For the text-containing cell, return its midpoint in (x, y) coordinate format. 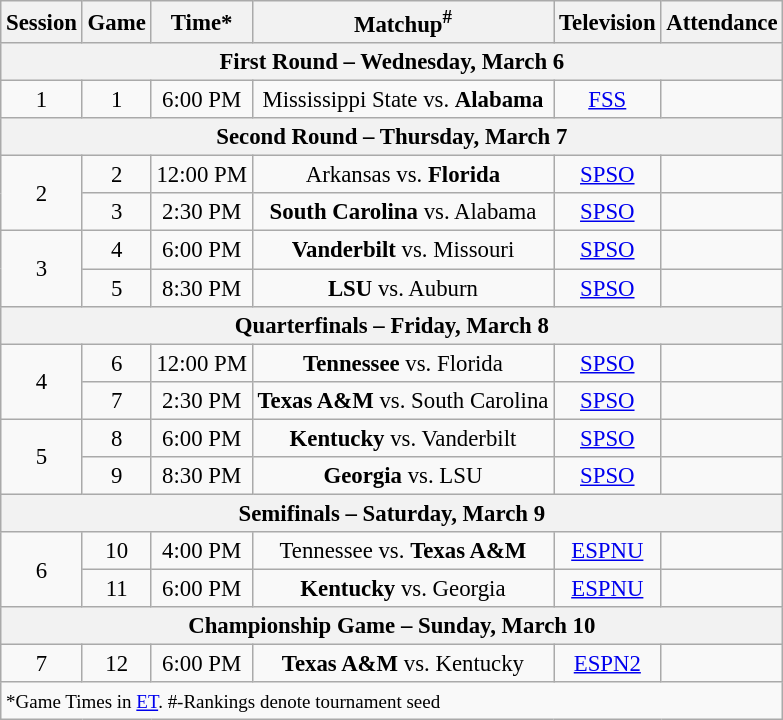
Session (42, 22)
Game (116, 22)
*Game Times in ET. #-Rankings denote tournament seed (392, 701)
11 (116, 588)
South Carolina vs. Alabama (403, 213)
First Round – Wednesday, March 6 (392, 62)
Kentucky vs. Georgia (403, 588)
Texas A&M vs. South Carolina (403, 400)
Mississippi State vs. Alabama (403, 100)
ESPN2 (608, 664)
Vanderbilt vs. Missouri (403, 250)
Texas A&M vs. Kentucky (403, 664)
8 (116, 438)
10 (116, 551)
Matchup# (403, 22)
Quarterfinals – Friday, March 8 (392, 325)
9 (116, 476)
12 (116, 664)
Tennessee vs. Florida (403, 363)
FSS (608, 100)
Second Round – Thursday, March 7 (392, 137)
4:00 PM (202, 551)
LSU vs. Auburn (403, 288)
Kentucky vs. Vanderbilt (403, 438)
Time* (202, 22)
Semifinals – Saturday, March 9 (392, 513)
Tennessee vs. Texas A&M (403, 551)
Georgia vs. LSU (403, 476)
Television (608, 22)
Attendance (722, 22)
Championship Game – Sunday, March 10 (392, 626)
Arkansas vs. Florida (403, 175)
